Scan for the cell matching the given text and deliver its (X, Y) coordinate at center. 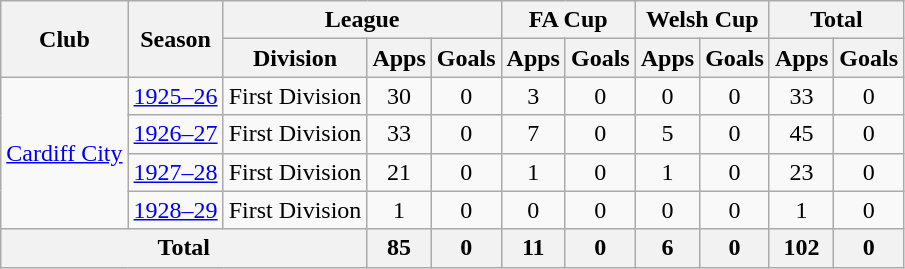
Welsh Cup (702, 20)
3 (533, 96)
1927–28 (176, 172)
85 (399, 248)
30 (399, 96)
7 (533, 134)
Season (176, 39)
1926–27 (176, 134)
6 (667, 248)
5 (667, 134)
11 (533, 248)
League (362, 20)
Cardiff City (64, 153)
Division (295, 58)
FA Cup (568, 20)
21 (399, 172)
45 (801, 134)
102 (801, 248)
23 (801, 172)
1925–26 (176, 96)
1928–29 (176, 210)
Club (64, 39)
